From the cell containing the given text, extract its center point as [X, Y] coordinate. 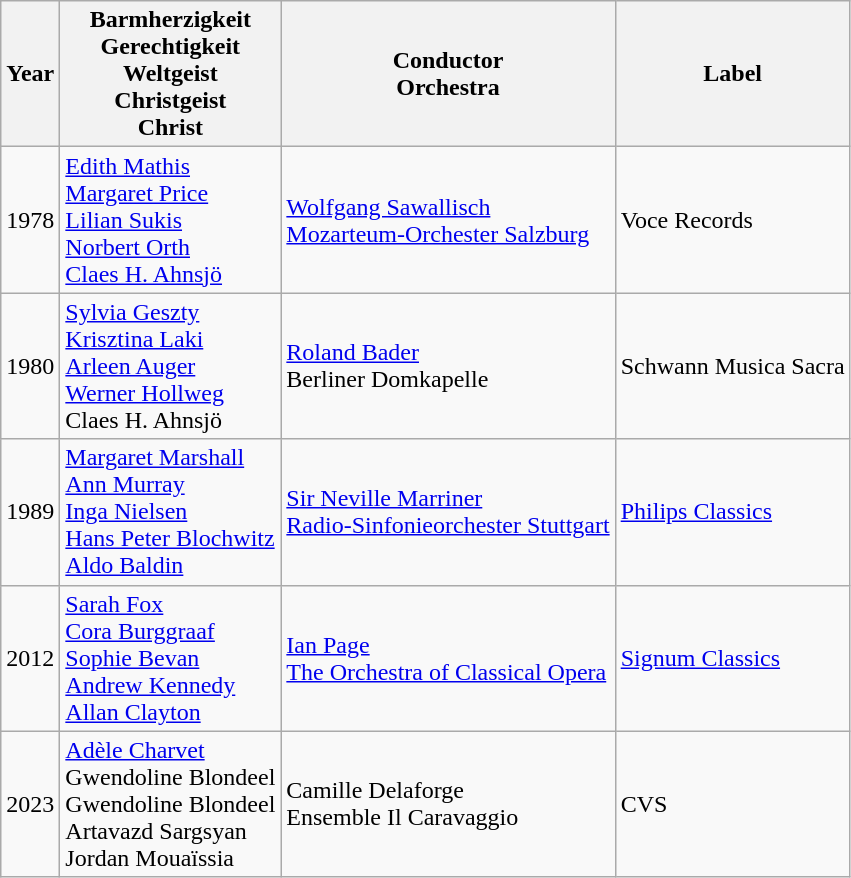
Wolfgang SawallischMozarteum-Orchester Salzburg [448, 220]
Adèle CharvetGwendoline BlondeelGwendoline BlondeelArtavazd SargsyanJordan Mouaïssia [170, 804]
Edith MathisMargaret PriceLilian SukisNorbert OrthClaes H. Ahnsjö [170, 220]
BarmherzigkeitGerechtigkeitWeltgeistChristgeistChrist [170, 74]
2012 [30, 658]
Schwann Musica Sacra [732, 366]
2023 [30, 804]
Ian PageThe Orchestra of Classical Opera [448, 658]
Philips Classics [732, 512]
1989 [30, 512]
Sir Neville MarrinerRadio-Sinfonieorchester Stuttgart [448, 512]
Voce Records [732, 220]
Roland BaderBerliner Domkapelle [448, 366]
CVS [732, 804]
1980 [30, 366]
Margaret MarshallAnn MurrayInga NielsenHans Peter BlochwitzAldo Baldin [170, 512]
Year [30, 74]
Sylvia GesztyKrisztina LakiArleen AugerWerner HollwegClaes H. Ahnsjö [170, 366]
1978 [30, 220]
ConductorOrchestra [448, 74]
Camille DelaforgeEnsemble Il Caravaggio [448, 804]
Sarah FoxCora BurggraafSophie BevanAndrew KennedyAllan Clayton [170, 658]
Label [732, 74]
Signum Classics [732, 658]
